Pinpoint the cell where the given text exists, returning its [X, Y] midpoint coordinate. 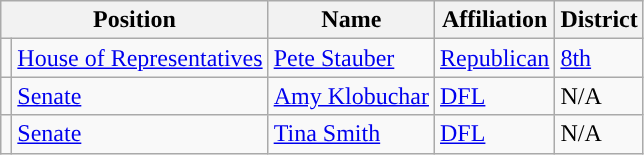
Tina Smith [351, 134]
8th [599, 58]
House of Representatives [140, 58]
Republican [495, 58]
Pete Stauber [351, 58]
District [599, 20]
Position [134, 20]
Affiliation [495, 20]
Amy Klobuchar [351, 96]
Name [351, 20]
